Return [x, y] of the center of cell containing provided text 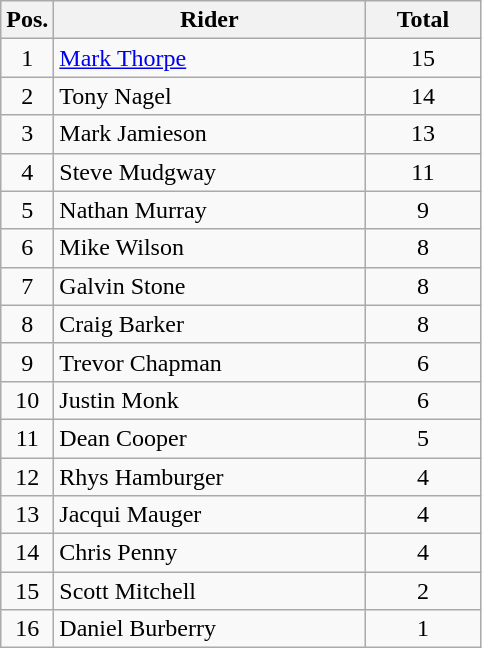
Galvin Stone [210, 286]
Mark Thorpe [210, 58]
Mark Jamieson [210, 134]
3 [28, 134]
7 [28, 286]
16 [28, 629]
Nathan Murray [210, 210]
Mike Wilson [210, 248]
Pos. [28, 20]
Tony Nagel [210, 96]
12 [28, 477]
Rider [210, 20]
10 [28, 400]
Chris Penny [210, 553]
Jacqui Mauger [210, 515]
Dean Cooper [210, 438]
Daniel Burberry [210, 629]
Justin Monk [210, 400]
Steve Mudgway [210, 172]
Rhys Hamburger [210, 477]
Craig Barker [210, 324]
Total [423, 20]
Trevor Chapman [210, 362]
Scott Mitchell [210, 591]
